Find where the given text appears and provide that cell's center as [X, Y] coordinate. 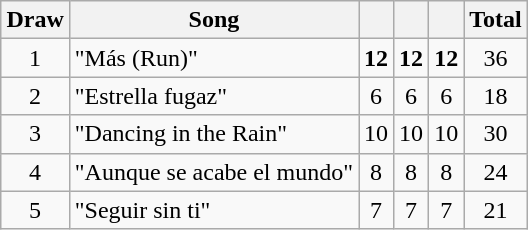
30 [496, 134]
3 [35, 134]
18 [496, 96]
2 [35, 96]
Draw [35, 20]
Song [214, 20]
36 [496, 58]
"Más (Run)" [214, 58]
5 [35, 210]
24 [496, 172]
"Seguir sin ti" [214, 210]
4 [35, 172]
"Dancing in the Rain" [214, 134]
Total [496, 20]
"Estrella fugaz" [214, 96]
1 [35, 58]
21 [496, 210]
"Aunque se acabe el mundo" [214, 172]
